Provide the (X, Y) coordinate of the cell's center where the given text is located.  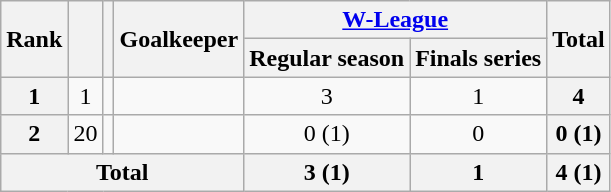
W-League (396, 20)
20 (86, 134)
Regular season (327, 58)
2 (34, 134)
Goalkeeper (179, 39)
Finals series (478, 58)
3 (1) (327, 172)
0 (478, 134)
Rank (34, 39)
4 (1) (579, 172)
3 (327, 96)
4 (579, 96)
